Search for the cell housing the specified text and yield its [X, Y] center coordinate. 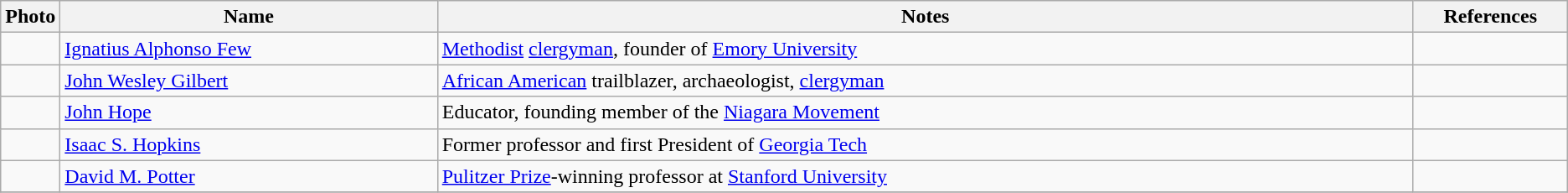
Ignatius Alphonso Few [249, 49]
Notes [925, 17]
Name [249, 17]
John Wesley Gilbert [249, 81]
Pulitzer Prize-winning professor at Stanford University [925, 176]
David M. Potter [249, 176]
African American trailblazer, archaeologist, clergyman [925, 81]
References [1490, 17]
Former professor and first President of Georgia Tech [925, 144]
John Hope [249, 112]
Educator, founding member of the Niagara Movement [925, 112]
Methodist clergyman, founder of Emory University [925, 49]
Isaac S. Hopkins [249, 144]
Photo [30, 17]
